Return (x, y) of the center of cell containing provided text 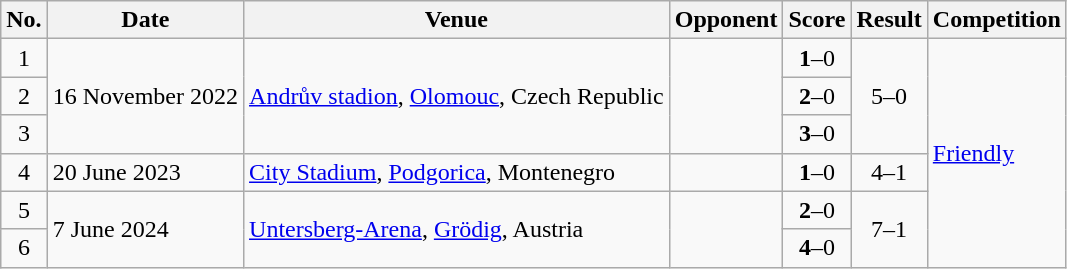
City Stadium, Podgorica, Montenegro (457, 172)
Score (817, 20)
Result (889, 20)
3–0 (817, 134)
4–0 (817, 248)
3 (24, 134)
Friendly (996, 153)
Untersberg-Arena, Grödig, Austria (457, 229)
6 (24, 248)
4 (24, 172)
7–1 (889, 229)
20 June 2023 (145, 172)
Venue (457, 20)
5 (24, 210)
Date (145, 20)
Andrův stadion, Olomouc, Czech Republic (457, 96)
Opponent (726, 20)
16 November 2022 (145, 96)
1 (24, 58)
Competition (996, 20)
7 June 2024 (145, 229)
4–1 (889, 172)
No. (24, 20)
2 (24, 96)
5–0 (889, 96)
